Output the (X, Y) coordinate of the center of the cell containing the given text.  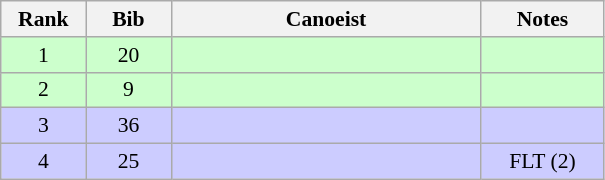
36 (128, 126)
9 (128, 90)
Rank (44, 19)
3 (44, 126)
Bib (128, 19)
Canoeist (326, 19)
Notes (542, 19)
20 (128, 55)
FLT (2) (542, 162)
1 (44, 55)
4 (44, 162)
2 (44, 90)
25 (128, 162)
